Capture the cell that displays the provided text and extract its [X, Y] central coordinate. 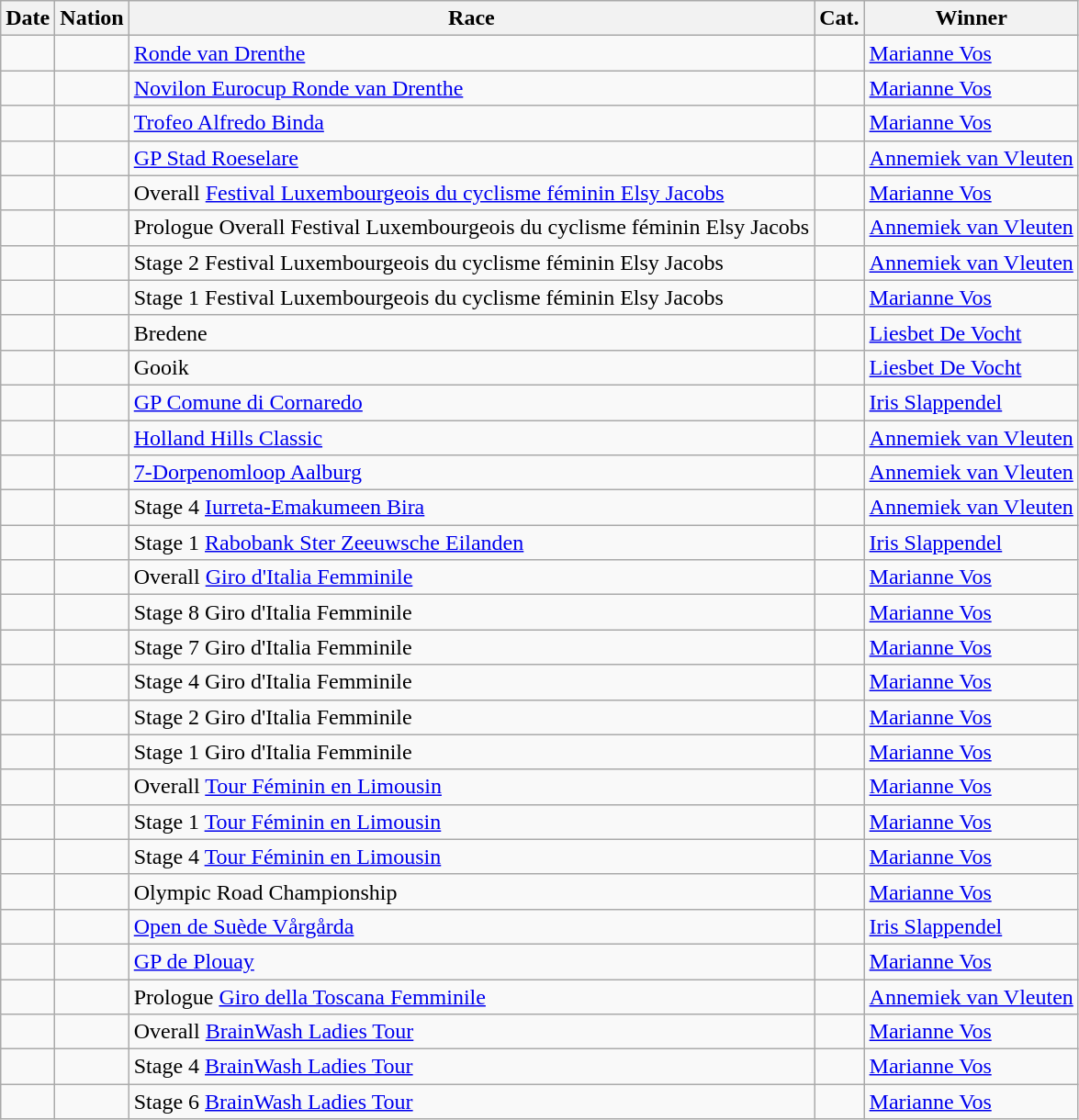
Overall BrainWash Ladies Tour [471, 1032]
Open de Suède Vårgårda [471, 926]
Olympic Road Championship [471, 891]
Stage 2 Festival Luxembourgeois du cyclisme féminin Elsy Jacobs [471, 263]
Overall Giro d'Italia Femminile [471, 577]
Date [28, 18]
Stage 4 BrainWash Ladies Tour [471, 1067]
Stage 1 Tour Féminin en Limousin [471, 822]
Overall Tour Féminin en Limousin [471, 787]
GP Comune di Cornaredo [471, 402]
Stage 4 Tour Féminin en Limousin [471, 857]
Stage 4 Iurreta-Emakumeen Bira [471, 508]
Trofeo Alfredo Binda [471, 123]
Overall Festival Luxembourgeois du cyclisme féminin Elsy Jacobs [471, 193]
Stage 6 BrainWash Ladies Tour [471, 1102]
Stage 1 Festival Luxembourgeois du cyclisme féminin Elsy Jacobs [471, 297]
Ronde van Drenthe [471, 53]
7-Dorpenomloop Aalburg [471, 473]
GP Stad Roeselare [471, 158]
Stage 4 Giro d'Italia Femminile [471, 682]
Stage 1 Rabobank Ster Zeeuwsche Eilanden [471, 543]
Prologue Overall Festival Luxembourgeois du cyclisme féminin Elsy Jacobs [471, 228]
Prologue Giro della Toscana Femminile [471, 996]
Cat. [839, 18]
Stage 7 Giro d'Italia Femminile [471, 647]
Novilon Eurocup Ronde van Drenthe [471, 88]
Gooik [471, 367]
Stage 8 Giro d'Italia Femminile [471, 612]
Stage 1 Giro d'Italia Femminile [471, 752]
GP de Plouay [471, 961]
Winner [972, 18]
Nation [92, 18]
Race [471, 18]
Stage 2 Giro d'Italia Femminile [471, 717]
Holland Hills Classic [471, 438]
Bredene [471, 332]
